Return [X, Y] of the center of cell containing provided text 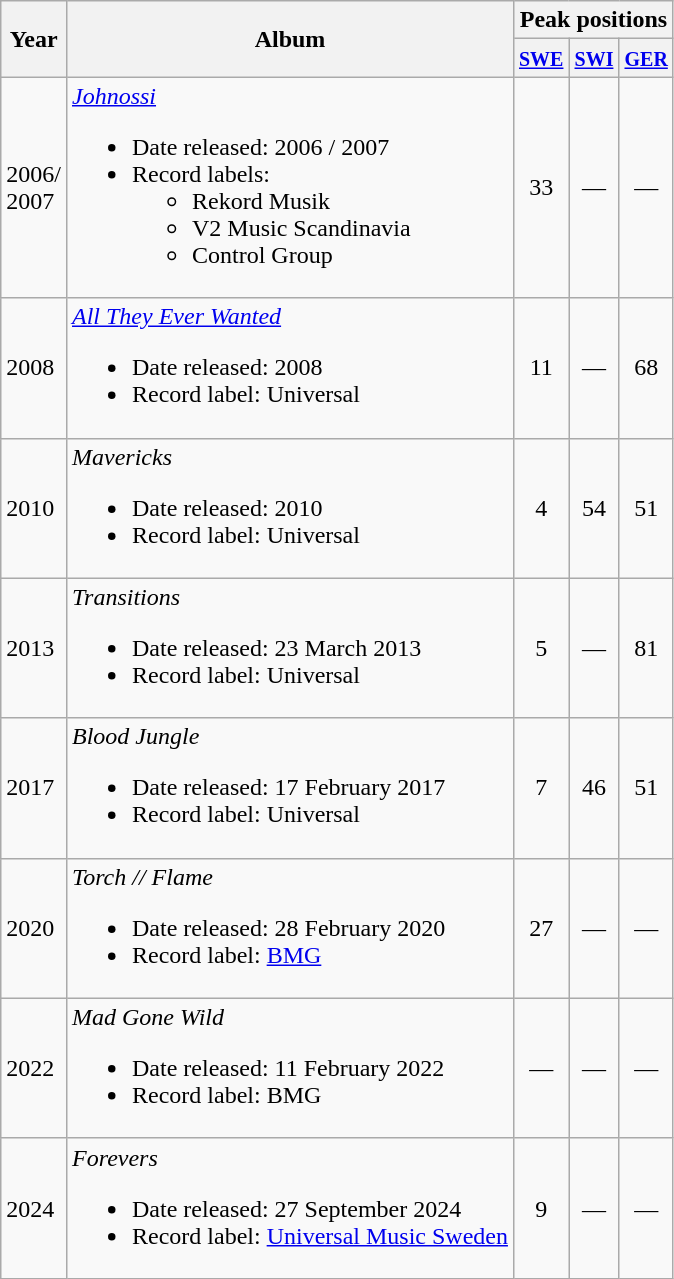
All They Ever WantedDate released: 2008Record label: Universal [290, 368]
JohnossiDate released: 2006 / 2007Record labels:Rekord MusikV2 Music ScandinaviaControl Group [290, 188]
2013 [34, 648]
MavericksDate released: 2010Record label: Universal [290, 508]
2010 [34, 508]
2022 [34, 1068]
SWE [541, 58]
2024 [34, 1208]
68 [646, 368]
Torch // FlameDate released: 28 February 2020Record label: BMG [290, 928]
Year [34, 39]
9 [541, 1208]
Album [290, 39]
46 [594, 788]
2017 [34, 788]
11 [541, 368]
GER [646, 58]
2008 [34, 368]
4 [541, 508]
Peak positions [593, 20]
27 [541, 928]
5 [541, 648]
2020 [34, 928]
54 [594, 508]
33 [541, 188]
81 [646, 648]
SWI [594, 58]
Blood JungleDate released: 17 February 2017Record label: Universal [290, 788]
TransitionsDate released: 23 March 2013Record label: Universal [290, 648]
7 [541, 788]
2006/2007 [34, 188]
Mad Gone WildDate released: 11 February 2022Record label: BMG [290, 1068]
ForeversDate released: 27 September 2024Record label: Universal Music Sweden [290, 1208]
